Find where the given text appears and provide that cell's center as [X, Y] coordinate. 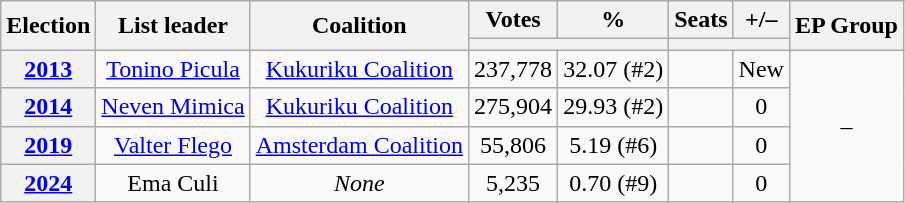
Amsterdam Coalition [359, 145]
List leader [173, 26]
EP Group [846, 26]
None [359, 183]
0.70 (#9) [614, 183]
New [761, 69]
2013 [48, 69]
32.07 (#2) [614, 69]
Tonino Picula [173, 69]
55,806 [514, 145]
Valter Flego [173, 145]
– [846, 126]
237,778 [514, 69]
Election [48, 26]
29.93 (#2) [614, 107]
% [614, 20]
Neven Mimica [173, 107]
Ema Culi [173, 183]
5,235 [514, 183]
Seats [701, 20]
+/– [761, 20]
Votes [514, 20]
5.19 (#6) [614, 145]
275,904 [514, 107]
Coalition [359, 26]
2019 [48, 145]
2014 [48, 107]
2024 [48, 183]
